Extract the [X, Y] coordinate from the center of the cell holding the provided text.  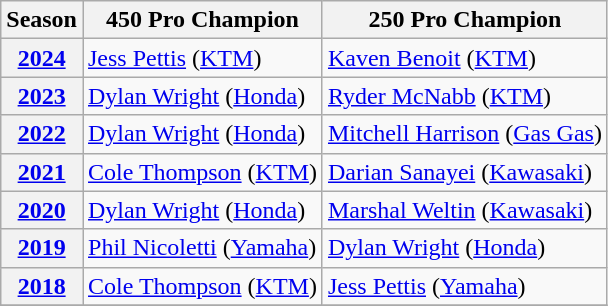
Ryder McNabb (KTM) [464, 96]
Mitchell Harrison (Gas Gas) [464, 134]
Jess Pettis (Yamaha) [464, 286]
2024 [42, 58]
2020 [42, 210]
2023 [42, 96]
450 Pro Champion [202, 20]
2021 [42, 172]
Season [42, 20]
250 Pro Champion [464, 20]
Jess Pettis (KTM) [202, 58]
2019 [42, 248]
Phil Nicoletti (Yamaha) [202, 248]
Darian Sanayei (Kawasaki) [464, 172]
2022 [42, 134]
Marshal Weltin (Kawasaki) [464, 210]
2018 [42, 286]
Kaven Benoit (KTM) [464, 58]
